Return the [X, Y] coordinate for the center point of the cell that contains the specified text.  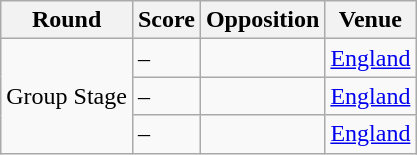
Opposition [262, 20]
Score [166, 20]
Venue [370, 20]
Round [67, 20]
Group Stage [67, 96]
